Return the (x, y) coordinate for the center point of the cell that contains the specified text.  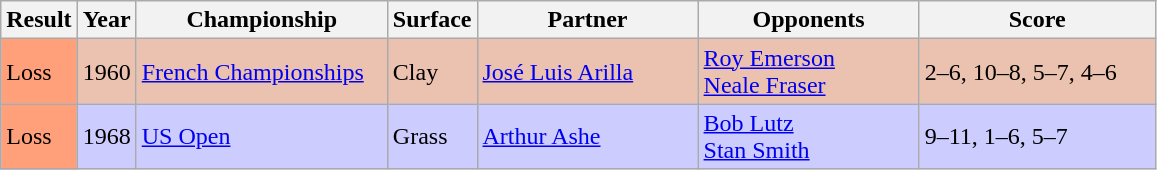
Result (39, 20)
Partner (588, 20)
US Open (262, 136)
Clay (432, 72)
Championship (262, 20)
José Luis Arilla (588, 72)
Year (106, 20)
2–6, 10–8, 5–7, 4–6 (1037, 72)
Score (1037, 20)
Surface (432, 20)
Opponents (808, 20)
Arthur Ashe (588, 136)
Bob Lutz Stan Smith (808, 136)
1960 (106, 72)
Roy Emerson Neale Fraser (808, 72)
French Championships (262, 72)
9–11, 1–6, 5–7 (1037, 136)
1968 (106, 136)
Grass (432, 136)
